Capture the cell that displays the provided text and extract its [x, y] central coordinate. 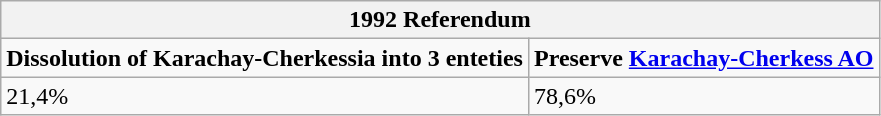
78,6% [704, 96]
1992 Referendum [440, 20]
Dissolution of Karachay-Cherkessia into 3 enteties [265, 58]
Preserve Karachay-Cherkess AO [704, 58]
21,4% [265, 96]
